Detect which cell encompasses the target text, then output its [X, Y] center coordinate. 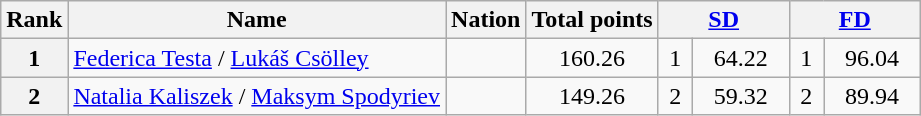
89.94 [872, 96]
Name [257, 20]
Rank [34, 20]
64.22 [740, 58]
149.26 [592, 96]
59.32 [740, 96]
Federica Testa / Lukáš Csölley [257, 58]
Natalia Kaliszek / Maksym Spodyriev [257, 96]
Nation [486, 20]
160.26 [592, 58]
FD [854, 20]
96.04 [872, 58]
Total points [592, 20]
SD [724, 20]
